Return (x, y) of the center of cell containing provided text 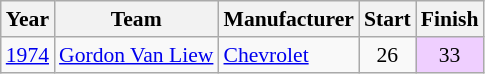
Chevrolet (288, 55)
Manufacturer (288, 19)
Finish (450, 19)
Year (28, 19)
Gordon Van Liew (136, 55)
26 (388, 55)
1974 (28, 55)
Team (136, 19)
Start (388, 19)
33 (450, 55)
